For the text-containing cell, return its midpoint in [X, Y] coordinate format. 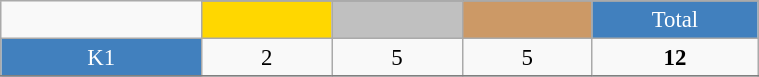
Total [674, 20]
12 [674, 58]
K1 [102, 58]
2 [267, 58]
